Return [X, Y] of the center of cell containing provided text 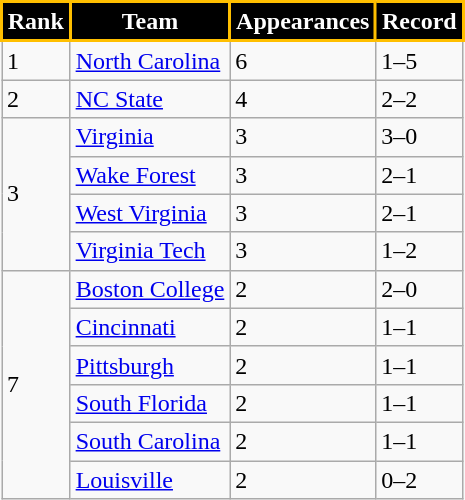
Virginia [150, 137]
Louisville [150, 479]
Cincinnati [150, 327]
NC State [150, 99]
Team [150, 22]
1–5 [420, 60]
Boston College [150, 289]
Virginia Tech [150, 251]
Pittsburgh [150, 365]
South Florida [150, 403]
1 [36, 60]
7 [36, 384]
South Carolina [150, 441]
Rank [36, 22]
2–2 [420, 99]
4 [303, 99]
2–0 [420, 289]
North Carolina [150, 60]
1–2 [420, 251]
3–0 [420, 137]
Appearances [303, 22]
6 [303, 60]
Record [420, 22]
Wake Forest [150, 175]
West Virginia [150, 213]
0–2 [420, 479]
